Pinpoint the cell where the given text exists, returning its (X, Y) midpoint coordinate. 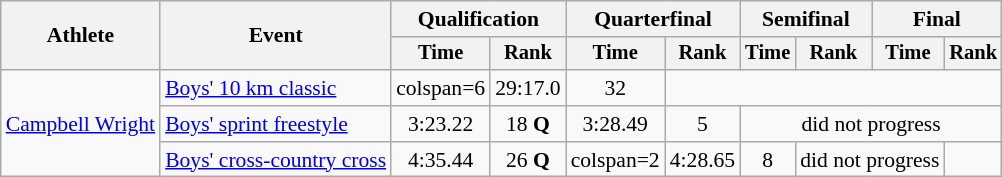
32 (616, 88)
Boys' 10 km classic (276, 88)
Campbell Wright (80, 124)
colspan=6 (440, 88)
Event (276, 36)
Athlete (80, 36)
18 Q (528, 124)
3:28.49 (616, 124)
5 (702, 124)
Quarterfinal (654, 19)
Boys' sprint freestyle (276, 124)
Semifinal (806, 19)
did not progress (871, 124)
Final (937, 19)
Qualification (478, 19)
29:17.0 (528, 88)
3:23.22 (440, 124)
